Find where the given text appears and provide that cell's center as (x, y) coordinate. 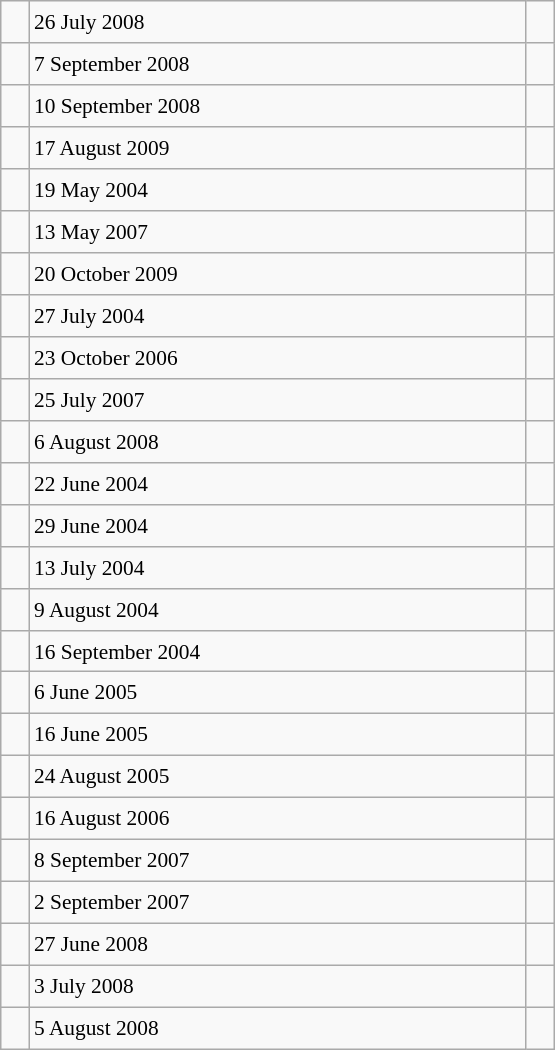
3 July 2008 (278, 986)
13 July 2004 (278, 567)
16 August 2006 (278, 819)
22 June 2004 (278, 483)
9 August 2004 (278, 609)
26 July 2008 (278, 22)
27 June 2008 (278, 945)
6 June 2005 (278, 693)
2 September 2007 (278, 903)
29 June 2004 (278, 525)
8 September 2007 (278, 861)
25 July 2007 (278, 399)
17 August 2009 (278, 148)
16 September 2004 (278, 651)
20 October 2009 (278, 274)
27 July 2004 (278, 316)
10 September 2008 (278, 106)
7 September 2008 (278, 64)
16 June 2005 (278, 735)
19 May 2004 (278, 190)
13 May 2007 (278, 232)
6 August 2008 (278, 441)
24 August 2005 (278, 777)
5 August 2008 (278, 1028)
23 October 2006 (278, 358)
